Output the [X, Y] coordinate of the center of the cell containing the given text.  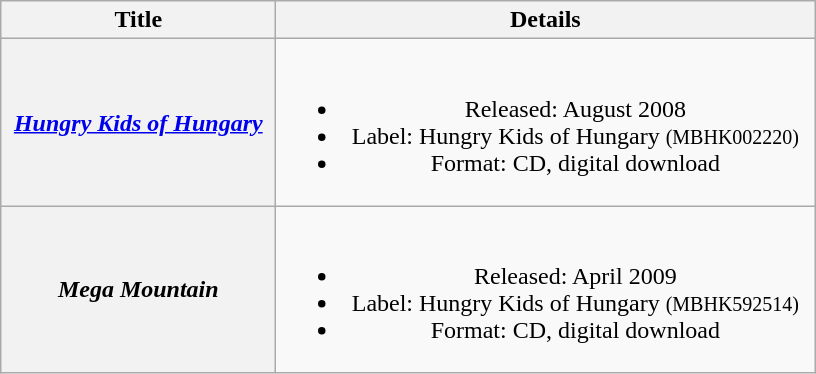
Hungry Kids of Hungary [138, 122]
Released: August 2008Label: Hungry Kids of Hungary (MBHK002220)Format: CD, digital download [546, 122]
Released: April 2009Label: Hungry Kids of Hungary (MBHK592514)Format: CD, digital download [546, 290]
Title [138, 20]
Mega Mountain [138, 290]
Details [546, 20]
